Capture the cell that displays the provided text and extract its (x, y) central coordinate. 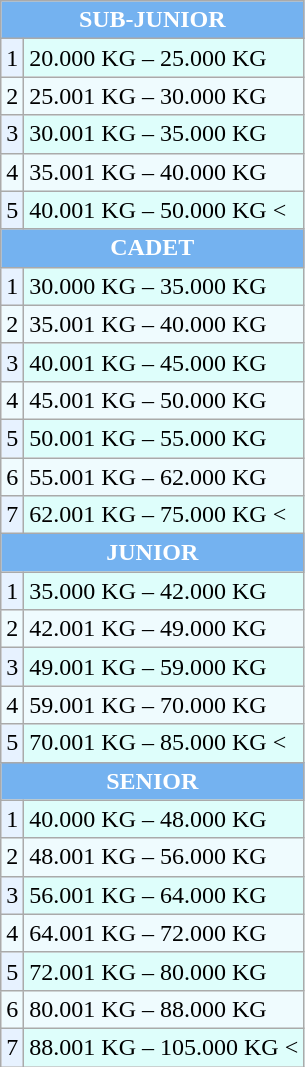
CADET (152, 248)
30.000 KG – 35.000 KG (164, 286)
62.001 KG – 75.000 KG < (164, 515)
30.001 KG – 35.000 KG (164, 134)
40.000 KG – 48.000 KG (164, 819)
35.000 KG – 42.000 KG (164, 591)
70.001 KG – 85.000 KG < (164, 743)
88.001 KG – 105.000 KG < (164, 1047)
80.001 KG – 88.000 KG (164, 1009)
42.001 KG – 49.000 KG (164, 629)
40.001 KG – 50.000 KG < (164, 210)
SUB-JUNIOR (152, 20)
20.000 KG – 25.000 KG (164, 58)
50.001 KG – 55.000 KG (164, 438)
72.001 KG – 80.000 KG (164, 971)
45.001 KG – 50.000 KG (164, 400)
49.001 KG – 59.000 KG (164, 667)
64.001 KG – 72.000 KG (164, 933)
56.001 KG – 64.000 KG (164, 895)
48.001 KG – 56.000 KG (164, 857)
JUNIOR (152, 553)
25.001 KG – 30.000 KG (164, 96)
55.001 KG – 62.000 KG (164, 477)
40.001 KG – 45.000 KG (164, 362)
59.001 KG – 70.000 KG (164, 705)
SENIOR (152, 781)
